Identify which cell holds the provided text, then report its (X, Y) central coordinate. 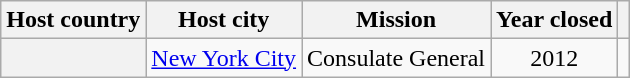
New York City (224, 58)
2012 (554, 58)
Host city (224, 20)
Mission (396, 20)
Year closed (554, 20)
Host country (74, 20)
Consulate General (396, 58)
